Output the [x, y] coordinate of the center of the cell containing the given text.  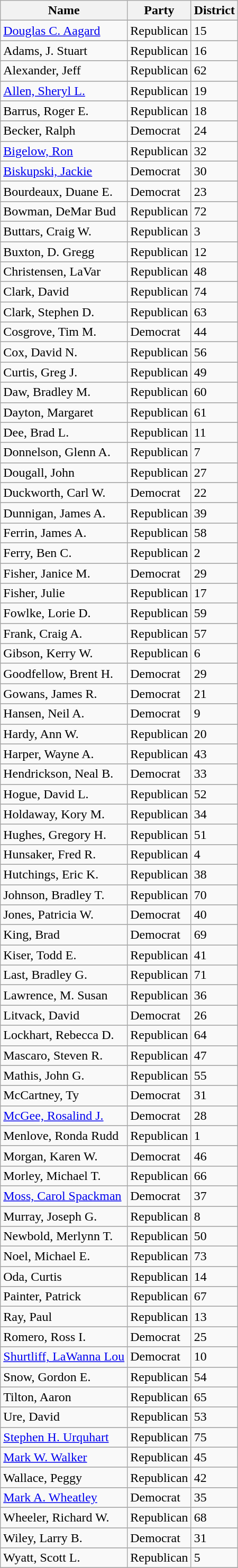
Curtis, Greg J. [64, 372]
63 [214, 312]
Hunsaker, Fred R. [64, 854]
50 [214, 1236]
44 [214, 332]
8 [214, 1216]
67 [214, 1297]
King, Brad [64, 935]
Painter, Patrick [64, 1297]
Dayton, Margaret [64, 412]
Becker, Ralph [64, 131]
Hansen, Neil A. [64, 714]
Litvack, David [64, 1015]
35 [214, 1497]
65 [214, 1397]
59 [214, 613]
Hendrickson, Neal B. [64, 774]
15 [214, 31]
19 [214, 91]
45 [214, 1457]
Lockhart, Rebecca D. [64, 1035]
Christensen, LaVar [64, 272]
66 [214, 1176]
Newbold, Merlynn T. [64, 1236]
9 [214, 714]
Morley, Michael T. [64, 1176]
47 [214, 1055]
75 [214, 1437]
14 [214, 1277]
55 [214, 1075]
56 [214, 352]
3 [214, 231]
Buxton, D. Gregg [64, 252]
30 [214, 171]
1 [214, 1136]
Romero, Ross I. [64, 1337]
Last, Bradley G. [64, 975]
Moss, Carol Spackman [64, 1196]
6 [214, 654]
25 [214, 1337]
68 [214, 1517]
Johnson, Bradley T. [64, 895]
37 [214, 1196]
Fisher, Julie [64, 593]
24 [214, 131]
Duckworth, Carl W. [64, 493]
Donnelson, Glenn A. [64, 452]
38 [214, 874]
Harper, Wayne A. [64, 754]
Adams, J. Stuart [64, 51]
71 [214, 975]
Cox, David N. [64, 352]
Fowlke, Lorie D. [64, 613]
Ferrin, James A. [64, 533]
Shurtliff, LaWanna Lou [64, 1357]
23 [214, 191]
Biskupski, Jackie [64, 171]
Tilton, Aaron [64, 1397]
41 [214, 955]
72 [214, 211]
Jones, Patricia W. [64, 915]
Wheeler, Richard W. [64, 1517]
Hardy, Ann W. [64, 734]
34 [214, 814]
62 [214, 71]
Alexander, Jeff [64, 71]
Douglas C. Aagard [64, 31]
40 [214, 915]
22 [214, 493]
McCartney, Ty [64, 1095]
Dunnigan, James A. [64, 513]
51 [214, 834]
Buttars, Craig W. [64, 231]
10 [214, 1357]
27 [214, 473]
46 [214, 1156]
58 [214, 533]
Wyatt, Scott L. [64, 1558]
Kiser, Todd E. [64, 955]
16 [214, 51]
Mark A. Wheatley [64, 1497]
Frank, Craig A. [64, 634]
11 [214, 432]
5 [214, 1558]
Dee, Brad L. [64, 432]
32 [214, 151]
Dougall, John [64, 473]
52 [214, 794]
Bourdeaux, Duane E. [64, 191]
53 [214, 1417]
39 [214, 513]
Clark, Stephen D. [64, 312]
12 [214, 252]
Allen, Sheryl L. [64, 91]
73 [214, 1257]
Hughes, Gregory H. [64, 834]
26 [214, 1015]
Cosgrove, Tim M. [64, 332]
Bigelow, Ron [64, 151]
Oda, Curtis [64, 1277]
Gowans, James R. [64, 694]
Hogue, David L. [64, 794]
Goodfellow, Brent H. [64, 674]
61 [214, 412]
Holdaway, Kory M. [64, 814]
4 [214, 854]
Mathis, John G. [64, 1075]
57 [214, 634]
Wallace, Peggy [64, 1477]
18 [214, 111]
Noel, Michael E. [64, 1257]
Snow, Gordon E. [64, 1377]
7 [214, 452]
Stephen H. Urquhart [64, 1437]
Ure, David [64, 1417]
28 [214, 1116]
69 [214, 935]
74 [214, 292]
Fisher, Janice M. [64, 573]
42 [214, 1477]
Ferry, Ben C. [64, 553]
Name [64, 11]
Mascaro, Steven R. [64, 1055]
Gibson, Kerry W. [64, 654]
48 [214, 272]
64 [214, 1035]
20 [214, 734]
33 [214, 774]
Hutchings, Eric K. [64, 874]
54 [214, 1377]
2 [214, 553]
Clark, David [64, 292]
McGee, Rosalind J. [64, 1116]
Bowman, DeMar Bud [64, 211]
70 [214, 895]
Morgan, Karen W. [64, 1156]
60 [214, 392]
Murray, Joseph G. [64, 1216]
Mark W. Walker [64, 1457]
Lawrence, M. Susan [64, 995]
Menlove, Ronda Rudd [64, 1136]
43 [214, 754]
Wiley, Larry B. [64, 1538]
36 [214, 995]
Ray, Paul [64, 1317]
Daw, Bradley M. [64, 392]
49 [214, 372]
21 [214, 694]
17 [214, 593]
District [214, 11]
13 [214, 1317]
Barrus, Roger E. [64, 111]
Party [159, 11]
